For the text-containing cell, return its midpoint in [X, Y] coordinate format. 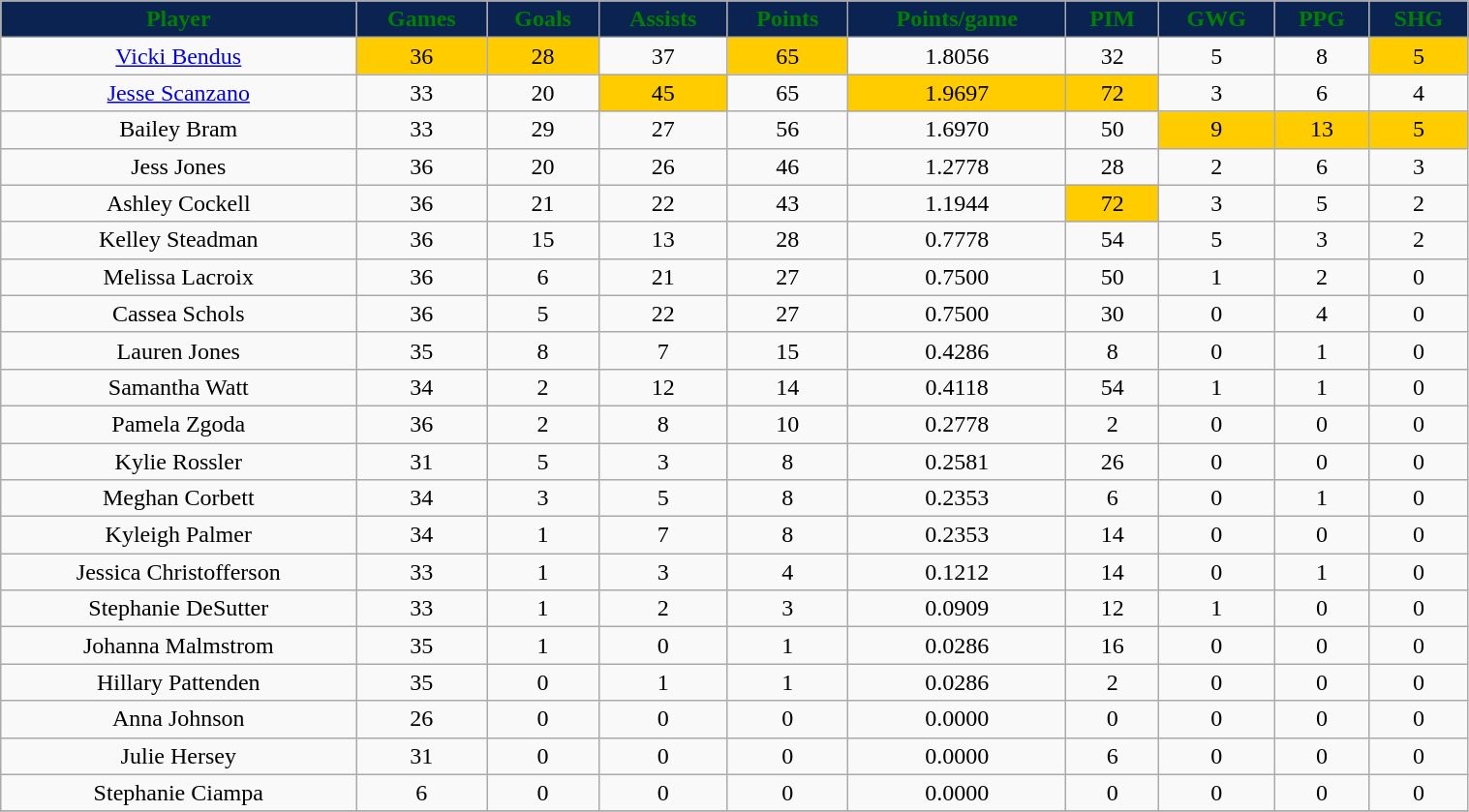
PIM [1112, 19]
Player [178, 19]
Meghan Corbett [178, 498]
37 [662, 56]
Points/game [957, 19]
Assists [662, 19]
0.4118 [957, 387]
PPG [1322, 19]
Bailey Bram [178, 130]
Jessica Christofferson [178, 572]
Games [422, 19]
Ashley Cockell [178, 203]
1.2778 [957, 166]
0.2778 [957, 424]
29 [542, 130]
Hillary Pattenden [178, 682]
Jesse Scanzano [178, 93]
GWG [1216, 19]
Johanna Malmstrom [178, 646]
10 [787, 424]
Goals [542, 19]
Cassea Schols [178, 314]
1.8056 [957, 56]
0.0909 [957, 609]
0.7778 [957, 240]
Jess Jones [178, 166]
Kylie Rossler [178, 462]
Kelley Steadman [178, 240]
0.2581 [957, 462]
Lauren Jones [178, 350]
Vicki Bendus [178, 56]
Stephanie Ciampa [178, 793]
Samantha Watt [178, 387]
32 [1112, 56]
Kyleigh Palmer [178, 535]
45 [662, 93]
Stephanie DeSutter [178, 609]
0.4286 [957, 350]
Points [787, 19]
Pamela Zgoda [178, 424]
Julie Hersey [178, 756]
1.6970 [957, 130]
SHG [1419, 19]
Anna Johnson [178, 719]
30 [1112, 314]
16 [1112, 646]
Melissa Lacroix [178, 277]
43 [787, 203]
1.9697 [957, 93]
56 [787, 130]
0.1212 [957, 572]
1.1944 [957, 203]
9 [1216, 130]
46 [787, 166]
